Determine the (X, Y) coordinate at the center of the cell enclosing the given text.  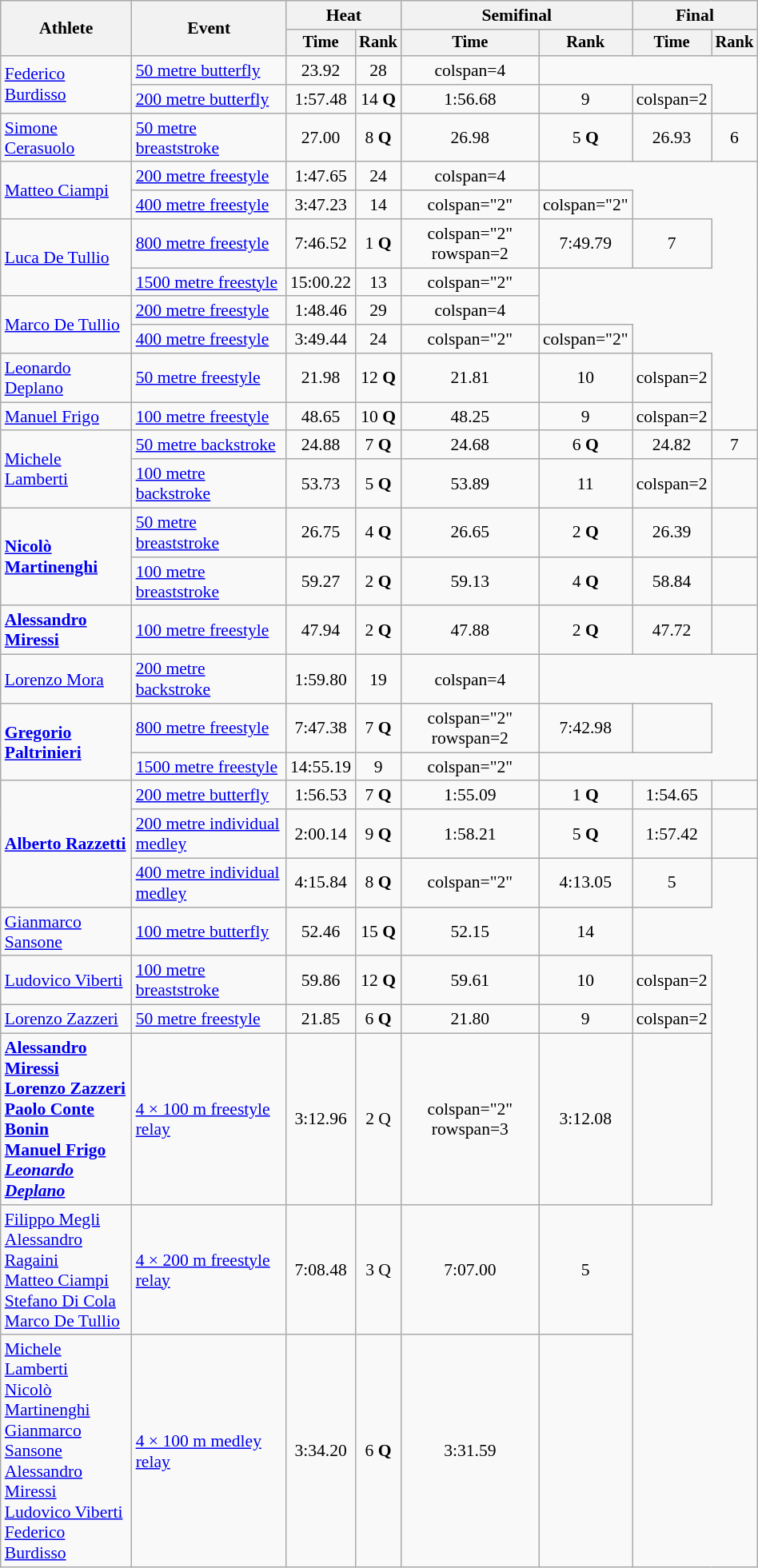
100 metre butterfly (209, 932)
53.89 (470, 483)
1:55.09 (470, 796)
Matteo Ciampi (66, 190)
59.13 (470, 582)
Event (209, 29)
Nicolò Martinenghi (66, 557)
1:56.53 (321, 796)
7:47.38 (321, 728)
Simone Cerasuolo (66, 138)
1:48.46 (321, 311)
15:00.22 (321, 282)
48.25 (470, 417)
Athlete (66, 29)
21.80 (470, 1019)
24.68 (470, 445)
4:13.05 (585, 883)
7:07.00 (470, 1270)
27.00 (321, 138)
Alberto Razzetti (66, 844)
Semifinal (517, 15)
7:49.79 (585, 243)
3:47.23 (321, 205)
13 (378, 282)
28 (378, 70)
Leonardo Deplano (66, 377)
23.92 (321, 70)
1:56.68 (470, 99)
Marco De Tullio (66, 325)
4 × 200 m freestyle relay (209, 1270)
Filippo MegliAlessandro RagainiMatteo CiampiStefano Di ColaMarco De Tullio (66, 1270)
14:55.19 (321, 767)
Alessandro Miressi (66, 630)
24.88 (321, 445)
29 (378, 311)
Luca De Tullio (66, 257)
10 Q (378, 417)
200 metre individual medley (209, 833)
15 Q (378, 932)
47.72 (672, 630)
1:58.21 (470, 833)
3:34.20 (321, 1452)
Final (696, 15)
9 Q (378, 833)
Federico Burdisso (66, 85)
58.84 (672, 582)
21.81 (470, 377)
11 (585, 483)
47.88 (470, 630)
Michele Lamberti (66, 470)
52.15 (470, 932)
Manuel Frigo (66, 417)
7:42.98 (585, 728)
47.94 (321, 630)
6 (735, 138)
3:12.08 (585, 1119)
7:08.48 (321, 1270)
1:54.65 (672, 796)
59.27 (321, 582)
400 metre individual medley (209, 883)
50 metre butterfly (209, 70)
26.98 (470, 138)
Gianmarco Sansone (66, 932)
4 × 100 m medley relay (209, 1452)
26.93 (672, 138)
1:57.48 (321, 99)
26.39 (672, 533)
4 × 100 m freestyle relay (209, 1119)
52.46 (321, 932)
Lorenzo Mora (66, 680)
4:15.84 (321, 883)
Gregorio Paltrinieri (66, 742)
Alessandro MiressiLorenzo ZazzeriPaolo Conte BoninManuel FrigoLeonardo Deplano (66, 1119)
59.61 (470, 980)
Lorenzo Zazzeri (66, 1019)
24.82 (672, 445)
26.65 (470, 533)
1:57.42 (672, 833)
Michele LambertiNicolò MartinenghiGianmarco SansoneAlessandro MiressiLudovico VibertiFederico Burdisso (66, 1452)
Heat (344, 15)
53.73 (321, 483)
Ludovico Viberti (66, 980)
100 metre backstroke (209, 483)
26.75 (321, 533)
21.85 (321, 1019)
1:47.65 (321, 177)
2:00.14 (321, 833)
3:49.44 (321, 339)
21.98 (321, 377)
48.65 (321, 417)
200 metre backstroke (209, 680)
colspan="2" rowspan=3 (470, 1119)
19 (378, 680)
7:46.52 (321, 243)
1:59.80 (321, 680)
50 metre backstroke (209, 445)
59.86 (321, 980)
3:12.96 (321, 1119)
3:31.59 (470, 1452)
3 Q (378, 1270)
14 Q (378, 99)
